Determine the [x, y] coordinate at the center of the cell enclosing the given text.  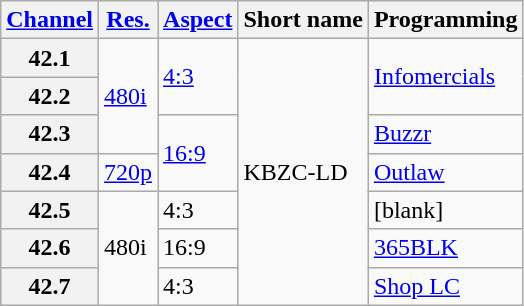
Res. [128, 20]
Shop LC [446, 286]
720p [128, 172]
Infomercials [446, 77]
42.3 [50, 134]
42.7 [50, 286]
Programming [446, 20]
365BLK [446, 248]
42.1 [50, 58]
KBZC-LD [303, 172]
Outlaw [446, 172]
42.6 [50, 248]
Buzzr [446, 134]
42.2 [50, 96]
42.5 [50, 210]
Aspect [198, 20]
[blank] [446, 210]
42.4 [50, 172]
Short name [303, 20]
Channel [50, 20]
